Extract the (X, Y) coordinate from the center of the cell holding the provided text.  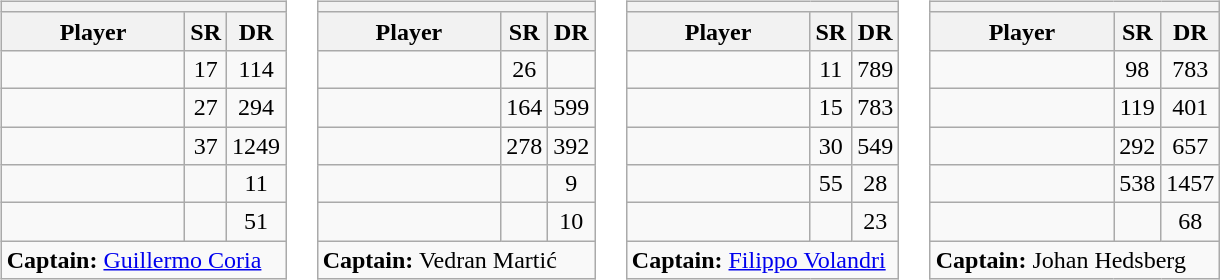
549 (876, 145)
28 (876, 184)
9 (572, 184)
23 (876, 222)
98 (1138, 69)
51 (256, 222)
657 (1190, 145)
789 (876, 69)
55 (831, 184)
538 (1138, 184)
17 (206, 69)
164 (524, 107)
392 (572, 145)
294 (256, 107)
401 (1190, 107)
68 (1190, 222)
599 (572, 107)
15 (831, 107)
292 (1138, 145)
278 (524, 145)
Captain: Guillermo Coria (143, 260)
114 (256, 69)
1249 (256, 145)
27 (206, 107)
Captain: Johan Hedsberg (1075, 260)
Captain: Filippo Volandri (762, 260)
37 (206, 145)
10 (572, 222)
30 (831, 145)
26 (524, 69)
Captain: Vedran Martić (456, 260)
1457 (1190, 184)
119 (1138, 107)
